Detect which cell encompasses the target text, then output its [X, Y] center coordinate. 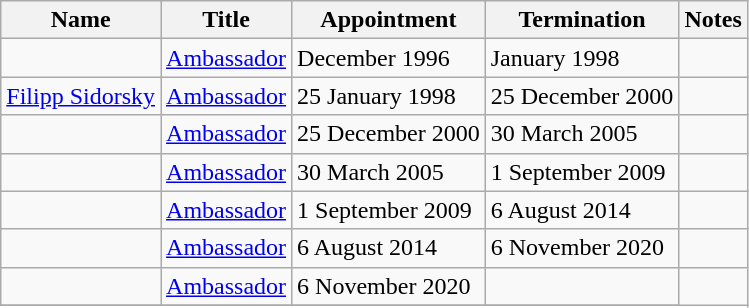
25 January 1998 [389, 96]
Name [81, 20]
Filipp Sidorsky [81, 96]
December 1996 [389, 58]
Title [226, 20]
January 1998 [582, 58]
Notes [713, 20]
Termination [582, 20]
Appointment [389, 20]
